Find where the given text appears and provide that cell's center as (x, y) coordinate. 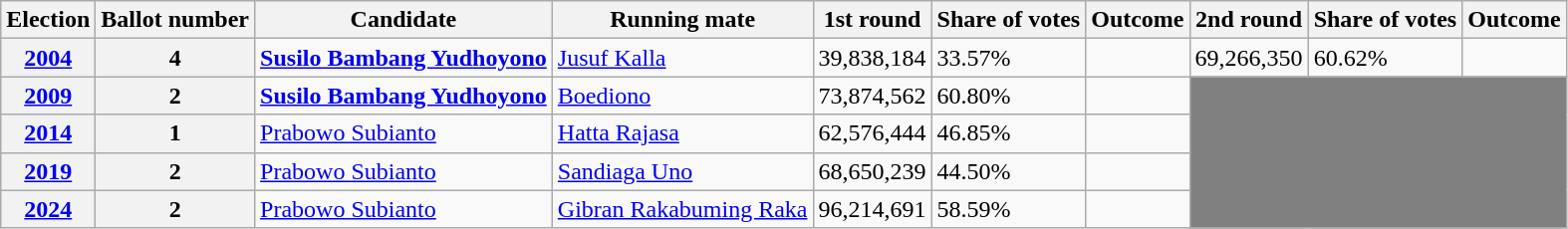
96,214,691 (873, 209)
44.50% (1008, 171)
2019 (48, 171)
60.80% (1008, 96)
Running mate (682, 20)
2009 (48, 96)
68,650,239 (873, 171)
Election (48, 20)
39,838,184 (873, 58)
2024 (48, 209)
1 (175, 133)
73,874,562 (873, 96)
Sandiaga Uno (682, 171)
60.62% (1385, 58)
Gibran Rakabuming Raka (682, 209)
Jusuf Kalla (682, 58)
62,576,444 (873, 133)
Hatta Rajasa (682, 133)
Boediono (682, 96)
2004 (48, 58)
2nd round (1249, 20)
4 (175, 58)
46.85% (1008, 133)
69,266,350 (1249, 58)
33.57% (1008, 58)
58.59% (1008, 209)
2014 (48, 133)
Ballot number (175, 20)
1st round (873, 20)
Candidate (404, 20)
